Return the (x, y) coordinate for the center point of the cell that contains the specified text.  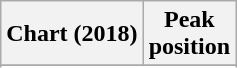
Chart (2018) (72, 34)
Peakposition (189, 34)
